Detect which cell encompasses the target text, then output its [x, y] center coordinate. 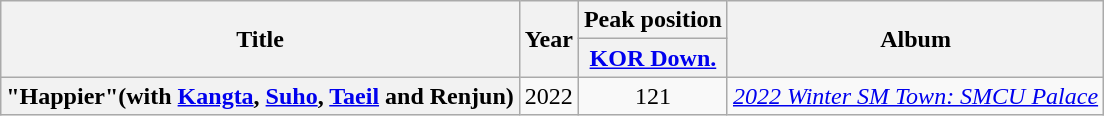
Peak position [652, 20]
121 [652, 96]
2022 [548, 96]
Title [260, 39]
"Happier"(with Kangta, Suho, Taeil and Renjun) [260, 96]
2022 Winter SM Town: SMCU Palace [915, 96]
Year [548, 39]
Album [915, 39]
KOR Down. [652, 58]
